Pinpoint the cell where the given text exists, returning its (X, Y) midpoint coordinate. 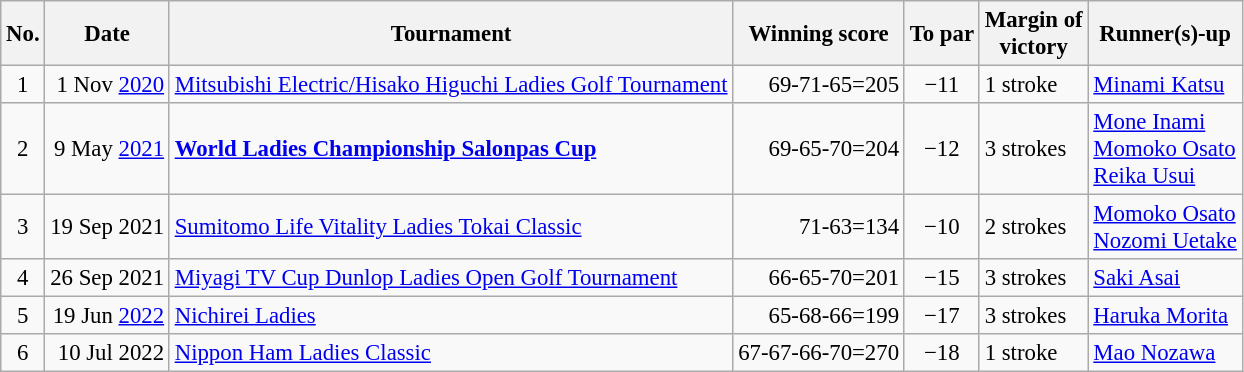
No. (23, 34)
1 (23, 85)
66-65-70=201 (819, 278)
2 (23, 149)
69-65-70=204 (819, 149)
Miyagi TV Cup Dunlop Ladies Open Golf Tournament (450, 278)
Nichirei Ladies (450, 316)
67-67-66-70=270 (819, 353)
71-63=134 (819, 228)
69-71-65=205 (819, 85)
19 Sep 2021 (107, 228)
Tournament (450, 34)
Sumitomo Life Vitality Ladies Tokai Classic (450, 228)
To par (942, 34)
3 (23, 228)
Date (107, 34)
4 (23, 278)
Mao Nozawa (1165, 353)
Nippon Ham Ladies Classic (450, 353)
2 strokes (1034, 228)
Runner(s)-up (1165, 34)
65-68-66=199 (819, 316)
Mitsubishi Electric/Hisako Higuchi Ladies Golf Tournament (450, 85)
Winning score (819, 34)
9 May 2021 (107, 149)
Mone Inami Momoko Osato Reika Usui (1165, 149)
26 Sep 2021 (107, 278)
−15 (942, 278)
10 Jul 2022 (107, 353)
Haruka Morita (1165, 316)
1 Nov 2020 (107, 85)
−10 (942, 228)
World Ladies Championship Salonpas Cup (450, 149)
6 (23, 353)
Margin ofvictory (1034, 34)
−17 (942, 316)
5 (23, 316)
−11 (942, 85)
Momoko Osato Nozomi Uetake (1165, 228)
−12 (942, 149)
−18 (942, 353)
Minami Katsu (1165, 85)
19 Jun 2022 (107, 316)
Saki Asai (1165, 278)
